Locate the cell with the specified text and output its [x, y] center coordinate. 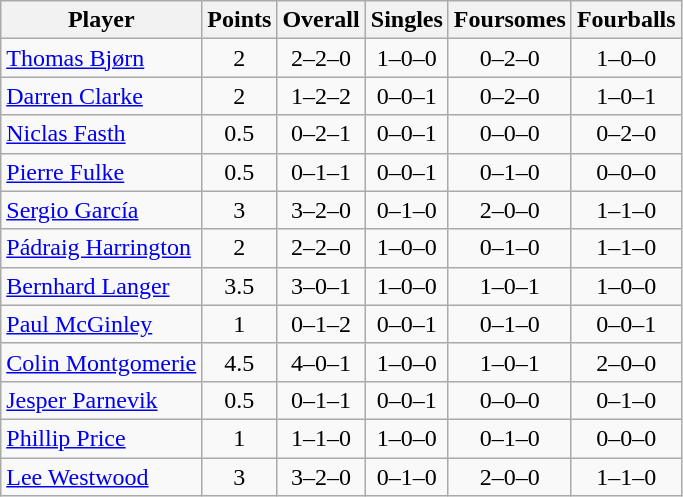
Paul McGinley [102, 324]
Thomas Bjørn [102, 58]
Colin Montgomerie [102, 362]
3–0–1 [321, 286]
Lee Westwood [102, 477]
Player [102, 20]
Niclas Fasth [102, 134]
Bernhard Langer [102, 286]
Jesper Parnevik [102, 400]
Phillip Price [102, 438]
Darren Clarke [102, 96]
Pádraig Harrington [102, 248]
Fourballs [626, 20]
1–2–2 [321, 96]
4–0–1 [321, 362]
3.5 [240, 286]
Points [240, 20]
0–2–1 [321, 134]
0–1–2 [321, 324]
Overall [321, 20]
Sergio García [102, 210]
Pierre Fulke [102, 172]
Singles [406, 20]
4.5 [240, 362]
Foursomes [510, 20]
